Extract the [X, Y] coordinate from the center of the cell holding the provided text.  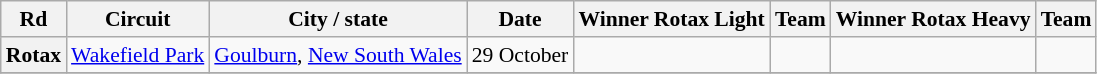
Rd [34, 19]
Winner Rotax Heavy [934, 19]
Circuit [138, 19]
Wakefield Park [138, 55]
Date [520, 19]
Winner Rotax Light [671, 19]
Rotax [34, 55]
City / state [338, 19]
Goulburn, New South Wales [338, 55]
29 October [520, 55]
